For the text-containing cell, return its midpoint in (X, Y) coordinate format. 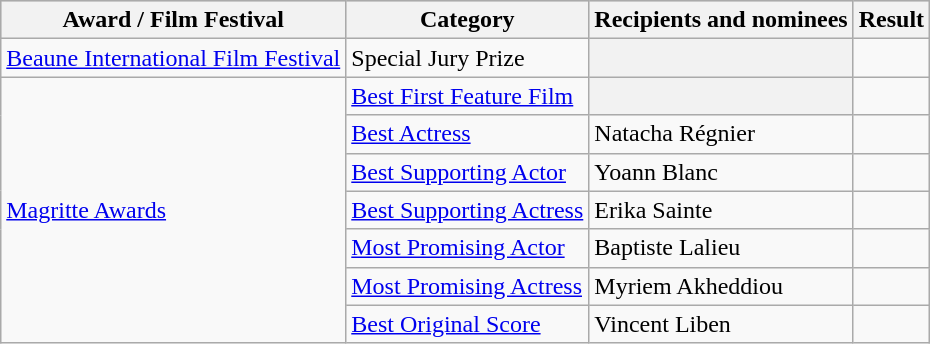
Recipients and nominees (721, 20)
Magritte Awards (174, 210)
Beaune International Film Festival (174, 58)
Award / Film Festival (174, 20)
Best Supporting Actress (468, 210)
Best Actress (468, 134)
Baptiste Lalieu (721, 248)
Best First Feature Film (468, 96)
Best Original Score (468, 324)
Vincent Liben (721, 324)
Result (891, 20)
Natacha Régnier (721, 134)
Category (468, 20)
Special Jury Prize (468, 58)
Most Promising Actress (468, 286)
Myriem Akheddiou (721, 286)
Most Promising Actor (468, 248)
Best Supporting Actor (468, 172)
Yoann Blanc (721, 172)
Erika Sainte (721, 210)
